For the text-containing cell, return its midpoint in [X, Y] coordinate format. 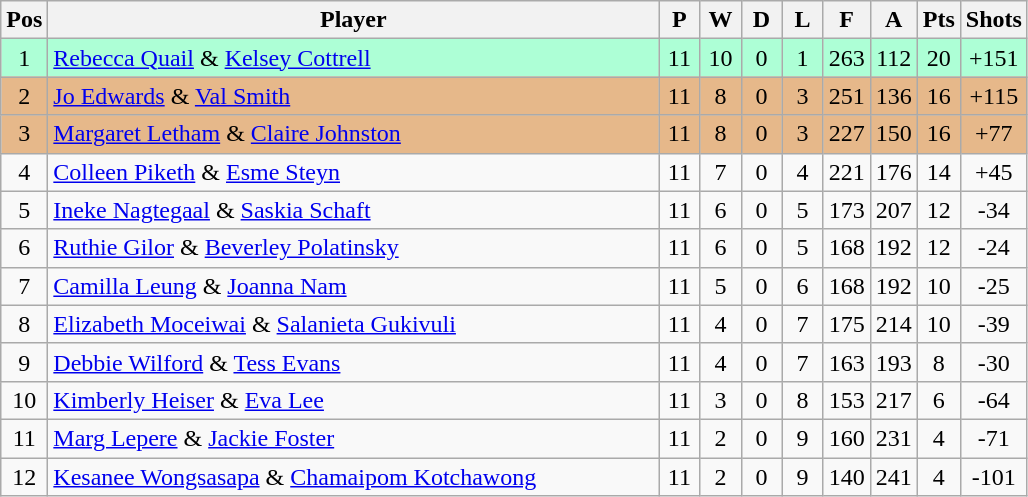
+77 [994, 134]
153 [846, 400]
-24 [994, 248]
193 [894, 362]
-39 [994, 324]
Kesanee Wongsasapa & Chamaipom Kotchawong [354, 477]
+115 [994, 96]
251 [846, 96]
Margaret Letham & Claire Johnston [354, 134]
176 [894, 172]
Player [354, 20]
-34 [994, 210]
D [762, 20]
Kimberly Heiser & Eva Lee [354, 400]
-30 [994, 362]
P [680, 20]
-64 [994, 400]
163 [846, 362]
175 [846, 324]
F [846, 20]
-71 [994, 438]
Shots [994, 20]
Ineke Nagtegaal & Saskia Schaft [354, 210]
136 [894, 96]
207 [894, 210]
A [894, 20]
Debbie Wilford & Tess Evans [354, 362]
173 [846, 210]
+45 [994, 172]
150 [894, 134]
263 [846, 58]
Ruthie Gilor & Beverley Polatinsky [354, 248]
227 [846, 134]
217 [894, 400]
14 [938, 172]
214 [894, 324]
231 [894, 438]
Rebecca Quail & Kelsey Cottrell [354, 58]
-101 [994, 477]
+151 [994, 58]
140 [846, 477]
Pts [938, 20]
241 [894, 477]
Jo Edwards & Val Smith [354, 96]
160 [846, 438]
112 [894, 58]
W [720, 20]
Pos [24, 20]
Elizabeth Moceiwai & Salanieta Gukivuli [354, 324]
Marg Lepere & Jackie Foster [354, 438]
Camilla Leung & Joanna Nam [354, 286]
20 [938, 58]
221 [846, 172]
-25 [994, 286]
Colleen Piketh & Esme Steyn [354, 172]
L [802, 20]
